Search for the cell housing the specified text and yield its [x, y] center coordinate. 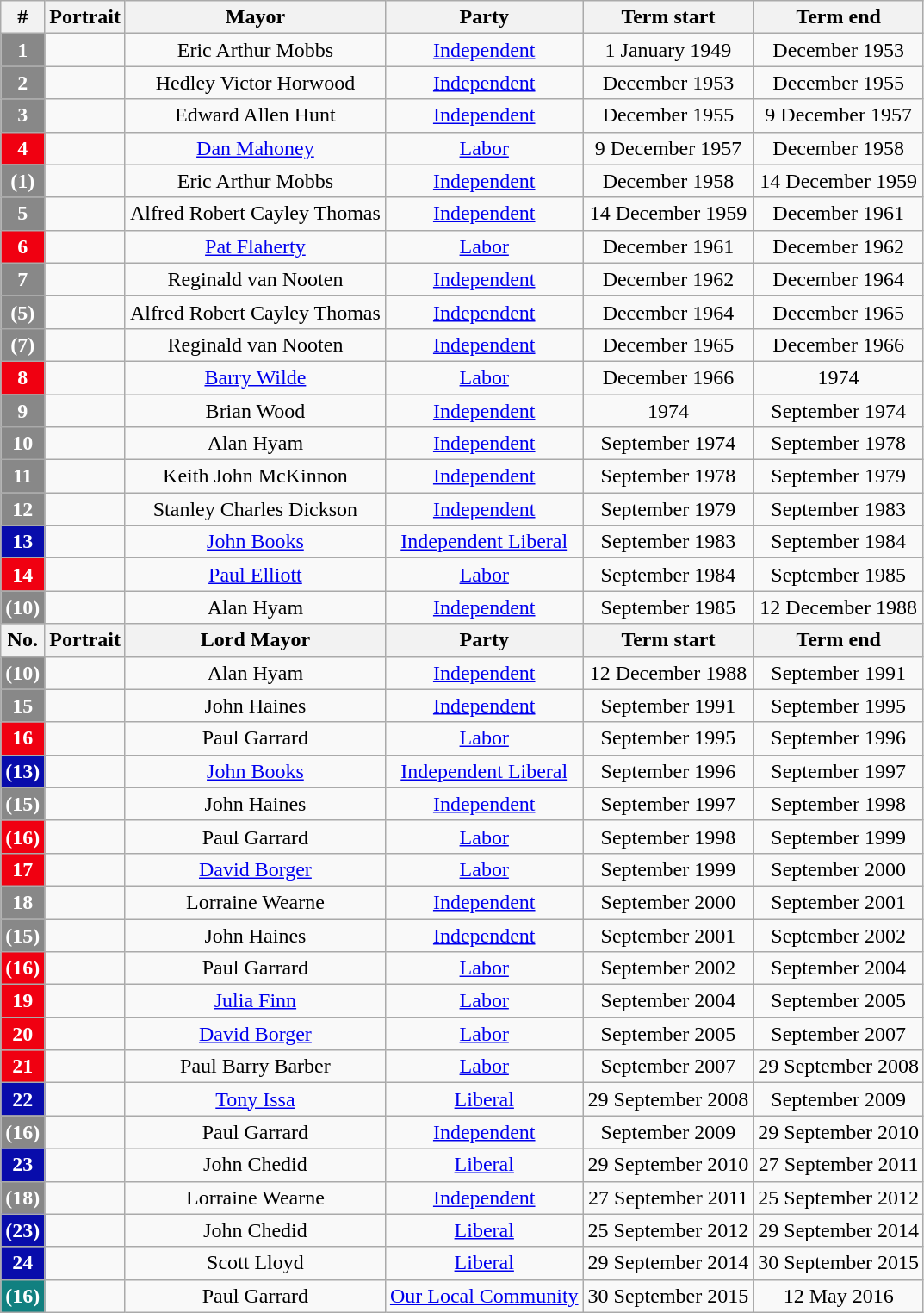
21 [22, 1067]
9 [22, 411]
Brian Wood [255, 411]
16 [22, 738]
(5) [22, 312]
1 [22, 50]
Paul Elliott [255, 575]
22 [22, 1099]
Paul Barry Barber [255, 1067]
6 [22, 246]
1 January 1949 [668, 50]
No. [22, 640]
2 [22, 83]
(23) [22, 1230]
8 [22, 377]
# [22, 17]
20 [22, 1034]
(13) [22, 771]
Lord Mayor [255, 640]
(1) [22, 181]
12 May 2016 [839, 1296]
24 [22, 1263]
4 [22, 148]
Stanley Charles Dickson [255, 509]
14 [22, 575]
Hedley Victor Horwood [255, 83]
Tony Issa [255, 1099]
19 [22, 1001]
10 [22, 444]
Dan Mahoney [255, 148]
13 [22, 542]
17 [22, 869]
Our Local Community [484, 1296]
5 [22, 214]
Keith John McKinnon [255, 476]
Mayor [255, 17]
7 [22, 279]
12 [22, 509]
23 [22, 1165]
Edward Allen Hunt [255, 115]
18 [22, 902]
(7) [22, 345]
(18) [22, 1198]
11 [22, 476]
3 [22, 115]
Julia Finn [255, 1001]
Pat Flaherty [255, 246]
15 [22, 706]
Scott Lloyd [255, 1263]
Barry Wilde [255, 377]
